Output the (X, Y) coordinate of the center of the cell containing the given text.  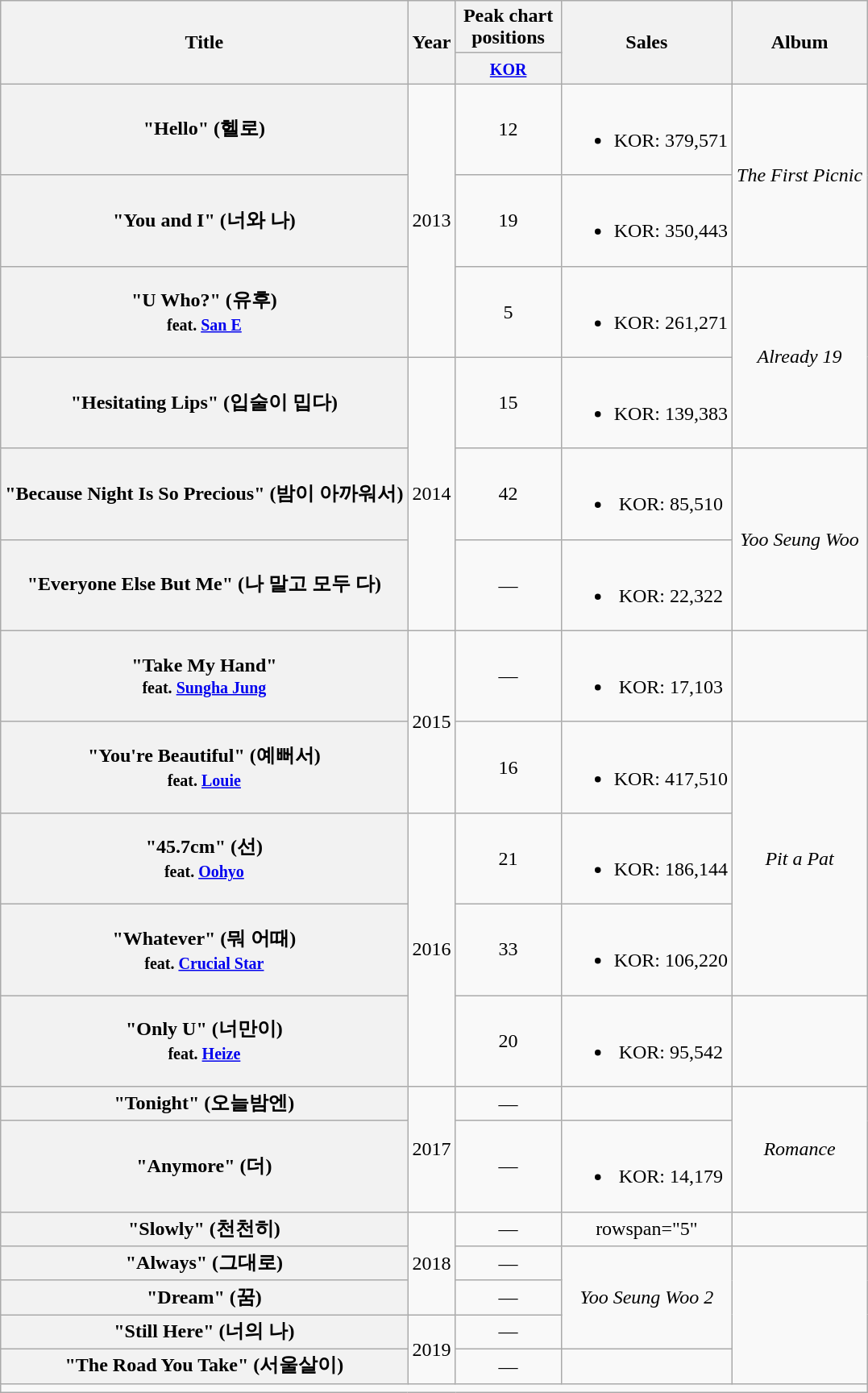
Sales (646, 42)
2013 (432, 221)
"Only U" (너만이)feat. Heize (205, 1040)
12 (508, 129)
33 (508, 950)
KOR: 85,510 (646, 493)
"45.7cm" (선) feat. Oohyo (205, 858)
15 (508, 403)
"Everyone Else But Me" (나 말고 모두 다) (205, 585)
KOR: 14,179 (646, 1166)
The First Picnic (799, 175)
Yoo Seung Woo 2 (646, 1298)
"Dream" (꿈) (205, 1298)
KOR (508, 69)
5 (508, 311)
"Take My Hand"feat. Sungha Jung (205, 676)
19 (508, 221)
Yoo Seung Woo (799, 539)
20 (508, 1040)
"Hello" (헬로) (205, 129)
KOR: 261,271 (646, 311)
"Slowly" (천천히) (205, 1229)
"Because Night Is So Precious" (밤이 아까워서) (205, 493)
KOR: 22,322 (646, 585)
21 (508, 858)
"Still Here" (너의 나) (205, 1332)
KOR: 417,510 (646, 767)
KOR: 186,144 (646, 858)
2018 (432, 1263)
Title (205, 42)
16 (508, 767)
"You're Beautiful" (예뻐서)feat. Louie (205, 767)
"Tonight" (오늘밤엔) (205, 1104)
"Always" (그대로) (205, 1264)
rowspan="5" (646, 1229)
"Whatever" (뭐 어때)feat. Crucial Star (205, 950)
KOR: 17,103 (646, 676)
KOR: 139,383 (646, 403)
KOR: 379,571 (646, 129)
KOR: 95,542 (646, 1040)
"Hesitating Lips" (입술이 밉다) (205, 403)
Romance (799, 1150)
2015 (432, 721)
2014 (432, 493)
"U Who?" (유후)feat. San E (205, 311)
KOR: 350,443 (646, 221)
Year (432, 42)
Pit a Pat (799, 858)
Album (799, 42)
"The Road You Take" (서울살이) (205, 1366)
"Anymore" (더) (205, 1166)
KOR: 106,220 (646, 950)
42 (508, 493)
Already 19 (799, 357)
2016 (432, 950)
2017 (432, 1150)
2019 (432, 1349)
Peak chart positions (508, 27)
"You and I" (너와 나) (205, 221)
